Return (X, Y) of the center of cell containing provided text 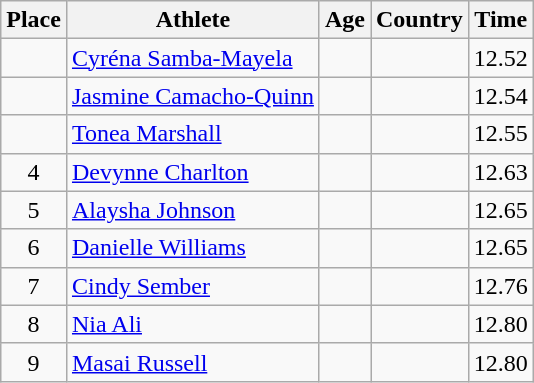
7 (34, 286)
5 (34, 210)
Masai Russell (192, 362)
12.55 (500, 134)
Athlete (192, 20)
Tonea Marshall (192, 134)
6 (34, 248)
Devynne Charlton (192, 172)
Cindy Sember (192, 286)
9 (34, 362)
Time (500, 20)
Danielle Williams (192, 248)
12.76 (500, 286)
Place (34, 20)
4 (34, 172)
12.63 (500, 172)
Nia Ali (192, 324)
8 (34, 324)
Alaysha Johnson (192, 210)
Country (419, 20)
12.52 (500, 58)
12.54 (500, 96)
Cyréna Samba-Mayela (192, 58)
Jasmine Camacho-Quinn (192, 96)
Age (344, 20)
